Pinpoint the cell where the given text exists, returning its [x, y] midpoint coordinate. 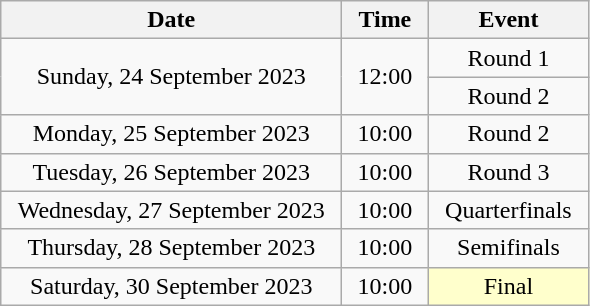
Saturday, 30 September 2023 [172, 286]
Semifinals [508, 248]
Thursday, 28 September 2023 [172, 248]
Time [385, 20]
Monday, 25 September 2023 [172, 134]
Event [508, 20]
Round 3 [508, 172]
Date [172, 20]
Sunday, 24 September 2023 [172, 77]
Round 1 [508, 58]
Final [508, 286]
12:00 [385, 77]
Tuesday, 26 September 2023 [172, 172]
Wednesday, 27 September 2023 [172, 210]
Quarterfinals [508, 210]
